Determine the (x, y) coordinate at the center of the cell enclosing the given text.  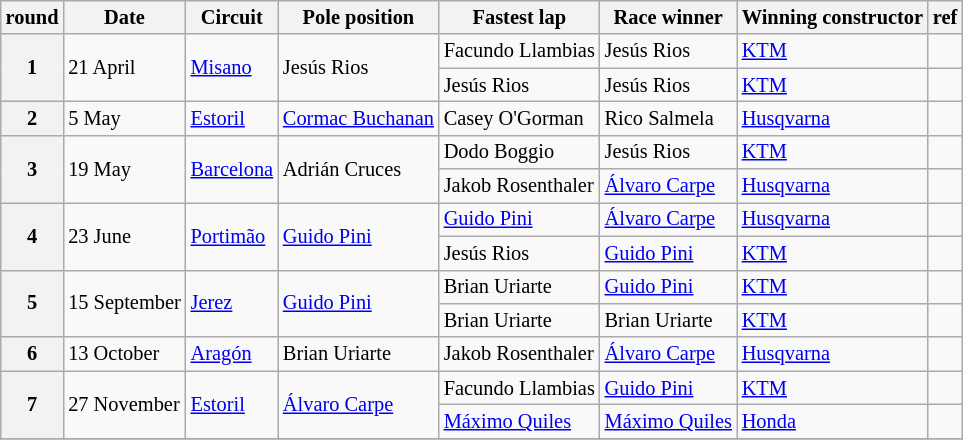
Race winner (668, 17)
Casey O'Gorman (520, 118)
23 June (124, 236)
Circuit (232, 17)
ref (945, 17)
Winning constructor (832, 17)
4 (32, 236)
Aragón (232, 354)
19 May (124, 168)
3 (32, 168)
Misano (232, 68)
Cormac Buchanan (358, 118)
round (32, 17)
Rico Salmela (668, 118)
13 October (124, 354)
15 September (124, 304)
21 April (124, 68)
Jerez (232, 304)
Barcelona (232, 168)
Pole position (358, 17)
Portimão (232, 236)
5 (32, 304)
27 November (124, 404)
6 (32, 354)
Adrián Cruces (358, 168)
7 (32, 404)
1 (32, 68)
5 May (124, 118)
Dodo Boggio (520, 152)
Honda (832, 421)
Date (124, 17)
2 (32, 118)
Fastest lap (520, 17)
